Scan for the cell matching the given text and deliver its (X, Y) coordinate at center. 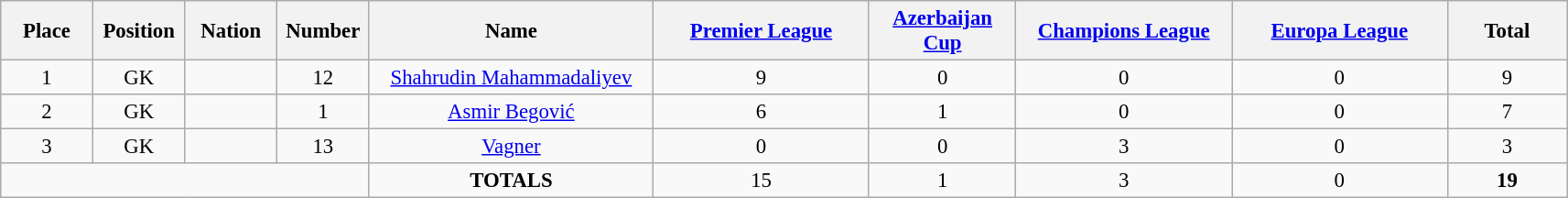
Azerbaijan Cup (943, 31)
Champions League (1124, 31)
Name (511, 31)
Place (48, 31)
Asmir Begović (511, 112)
Number (324, 31)
2 (48, 112)
Shahrudin Mahammadaliyev (511, 78)
TOTALS (511, 181)
Nation (231, 31)
7 (1507, 112)
Total (1507, 31)
6 (762, 112)
Premier League (762, 31)
13 (324, 147)
Position (139, 31)
Vagner (511, 147)
12 (324, 78)
15 (762, 181)
19 (1507, 181)
Europa League (1340, 31)
